Capture the cell that displays the provided text and extract its [X, Y] central coordinate. 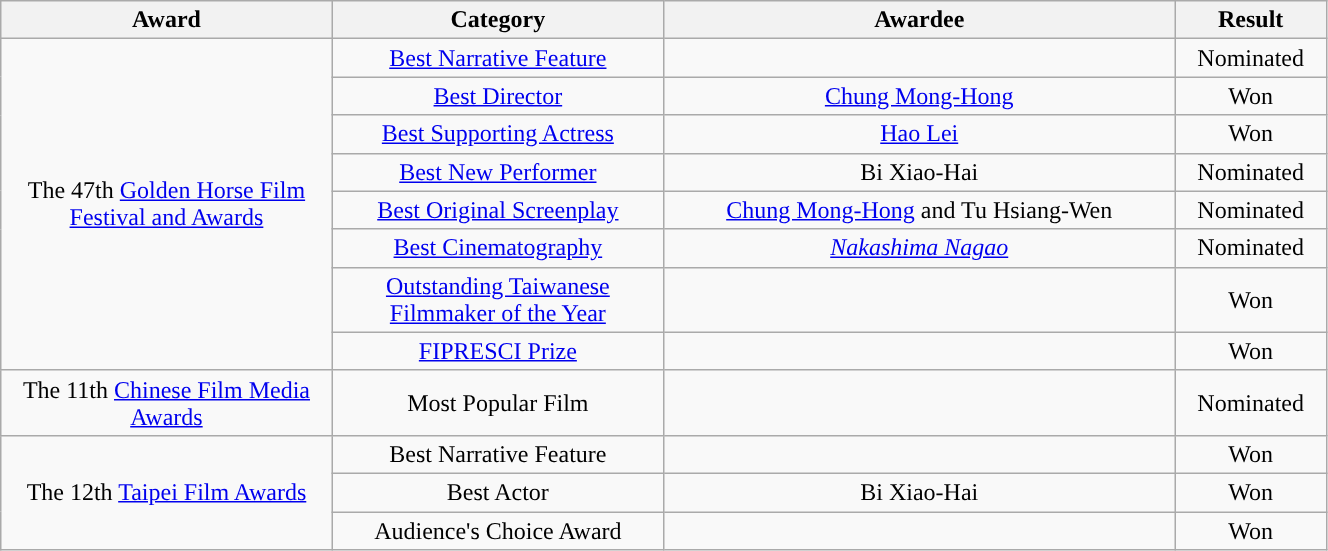
Outstanding Taiwanese Filmmaker of the Year [498, 300]
Best Director [498, 96]
Hao Lei [920, 134]
Best Original Screenplay [498, 210]
Result [1251, 20]
Nakashima Nagao [920, 248]
The 11th Chinese Film Media Awards [166, 402]
The 47th Golden Horse Film Festival and Awards [166, 205]
Audience's Choice Award [498, 531]
Best New Performer [498, 172]
Best Actor [498, 492]
Awardee [920, 20]
Best Supporting Actress [498, 134]
FIPRESCI Prize [498, 351]
Most Popular Film [498, 402]
Chung Mong-Hong [920, 96]
Category [498, 20]
Award [166, 20]
The 12th Taipei Film Awards [166, 492]
Chung Mong-Hong and Tu Hsiang-Wen [920, 210]
Best Cinematography [498, 248]
